Search for the cell housing the specified text and yield its [x, y] center coordinate. 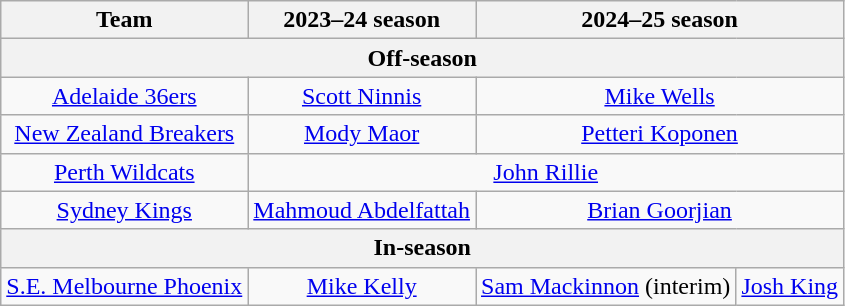
Team [124, 20]
2023–24 season [362, 20]
Petteri Koponen [660, 134]
Adelaide 36ers [124, 96]
Mahmoud Abdelfattah [362, 210]
Sam Mackinnon (interim) [606, 286]
Mody Maor [362, 134]
In-season [422, 248]
2024–25 season [660, 20]
S.E. Melbourne Phoenix [124, 286]
Mike Kelly [362, 286]
Mike Wells [660, 96]
John Rillie [546, 172]
Brian Goorjian [660, 210]
Josh King [790, 286]
Perth Wildcats [124, 172]
Scott Ninnis [362, 96]
Sydney Kings [124, 210]
New Zealand Breakers [124, 134]
Off-season [422, 58]
